Detect which cell encompasses the target text, then output its (X, Y) center coordinate. 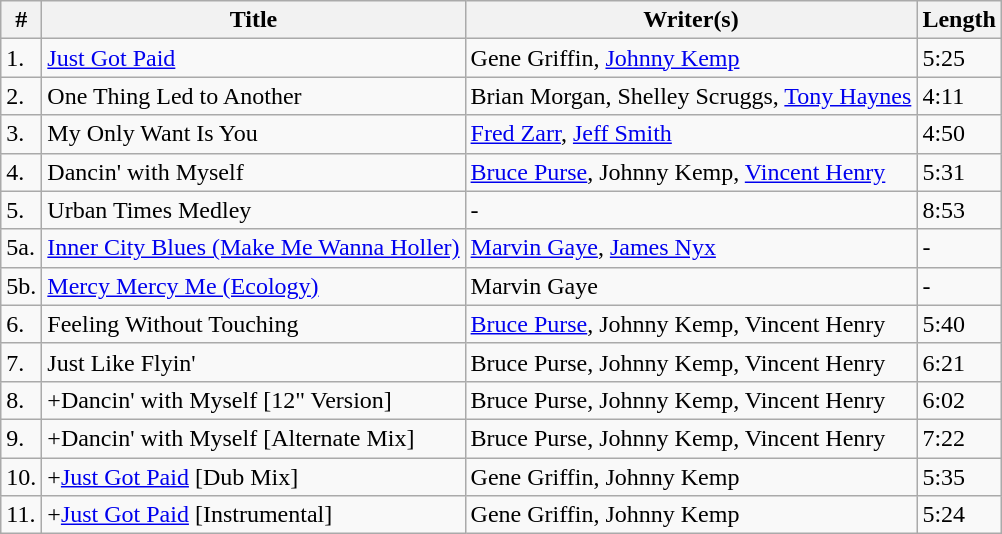
5:24 (959, 515)
Feeling Without Touching (254, 324)
5:40 (959, 324)
# (22, 20)
2. (22, 96)
+Just Got Paid [Instrumental] (254, 515)
6:21 (959, 362)
8. (22, 400)
7:22 (959, 438)
9. (22, 438)
5:31 (959, 172)
Inner City Blues (Make Me Wanna Holler) (254, 248)
Length (959, 20)
Mercy Mercy Me (Ecology) (254, 286)
Marvin Gaye, James Nyx (691, 248)
Fred Zarr, Jeff Smith (691, 134)
+Just Got Paid [Dub Mix] (254, 477)
Urban Times Medley (254, 210)
Just Like Flyin' (254, 362)
Brian Morgan, Shelley Scruggs, Tony Haynes (691, 96)
8:53 (959, 210)
+Dancin' with Myself [Alternate Mix] (254, 438)
My Only Want Is You (254, 134)
5. (22, 210)
11. (22, 515)
3. (22, 134)
Title (254, 20)
4:11 (959, 96)
5:35 (959, 477)
4:50 (959, 134)
Writer(s) (691, 20)
5b. (22, 286)
Dancin' with Myself (254, 172)
5a. (22, 248)
+Dancin' with Myself [12" Version] (254, 400)
7. (22, 362)
Just Got Paid (254, 58)
1. (22, 58)
10. (22, 477)
4. (22, 172)
Marvin Gaye (691, 286)
6. (22, 324)
5:25 (959, 58)
One Thing Led to Another (254, 96)
6:02 (959, 400)
